Determine the [X, Y] coordinate at the center of the cell enclosing the given text.  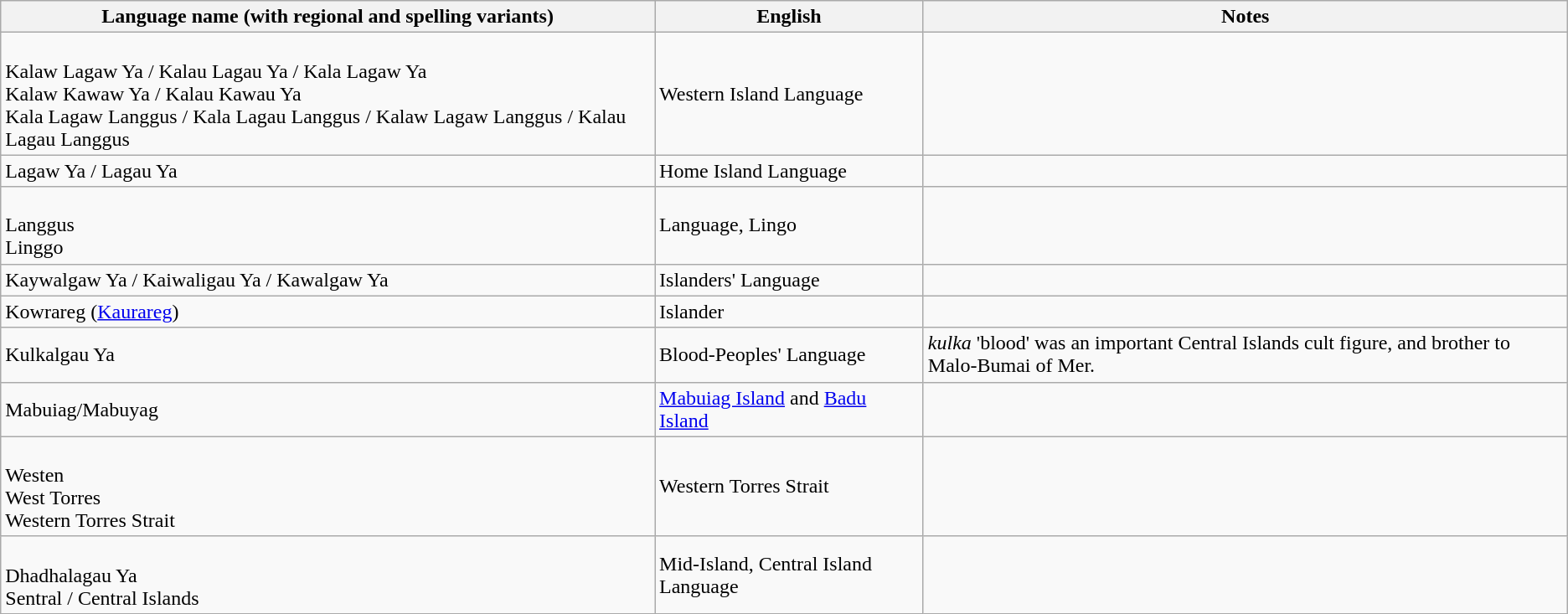
Western Torres Strait [789, 486]
English [789, 17]
Notes [1245, 17]
Western Island Language [789, 94]
Language name (with regional and spelling variants) [328, 17]
Lagaw Ya / Lagau Ya [328, 171]
Language, Lingo [789, 225]
Dhadhalagau Ya Sentral / Central Islands [328, 575]
Kowrareg (Kaurareg) [328, 312]
Mabuiag/Mabuyag [328, 409]
Islander [789, 312]
Westen West Torres Western Torres Strait [328, 486]
Blood-Peoples' Language [789, 355]
Mid-Island, Central Island Language [789, 575]
Kaywalgaw Ya / Kaiwaligau Ya / Kawalgaw Ya [328, 280]
Langgus Linggo [328, 225]
Kulkalgau Ya [328, 355]
Home Island Language [789, 171]
Islanders' Language [789, 280]
kulka 'blood' was an important Central Islands cult figure, and brother to Malo-Bumai of Mer. [1245, 355]
Mabuiag Island and Badu Island [789, 409]
